Detect which cell encompasses the target text, then output its [X, Y] center coordinate. 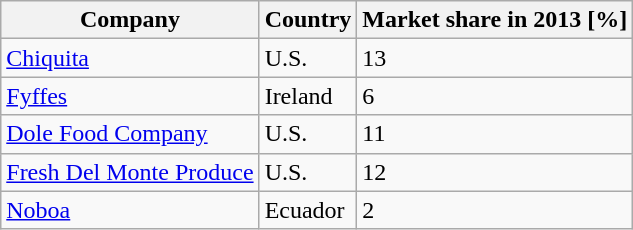
Fyffes [130, 96]
13 [495, 58]
Company [130, 20]
Dole Food Company [130, 134]
2 [495, 210]
Country [308, 20]
11 [495, 134]
Noboa [130, 210]
Ireland [308, 96]
12 [495, 172]
Fresh Del Monte Produce [130, 172]
6 [495, 96]
Market share in 2013 [%] [495, 20]
Ecuador [308, 210]
Chiquita [130, 58]
